Scan for the cell matching the given text and deliver its [x, y] coordinate at center. 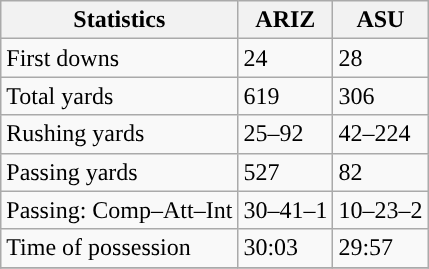
306 [380, 96]
Rushing yards [120, 134]
25–92 [286, 134]
Passing yards [120, 172]
527 [286, 172]
First downs [120, 58]
619 [286, 96]
82 [380, 172]
30:03 [286, 248]
28 [380, 58]
Time of possession [120, 248]
10–23–2 [380, 210]
Total yards [120, 96]
42–224 [380, 134]
30–41–1 [286, 210]
ASU [380, 20]
Statistics [120, 20]
ARIZ [286, 20]
24 [286, 58]
29:57 [380, 248]
Passing: Comp–Att–Int [120, 210]
